Return the [X, Y] coordinate for the center point of the cell that contains the specified text.  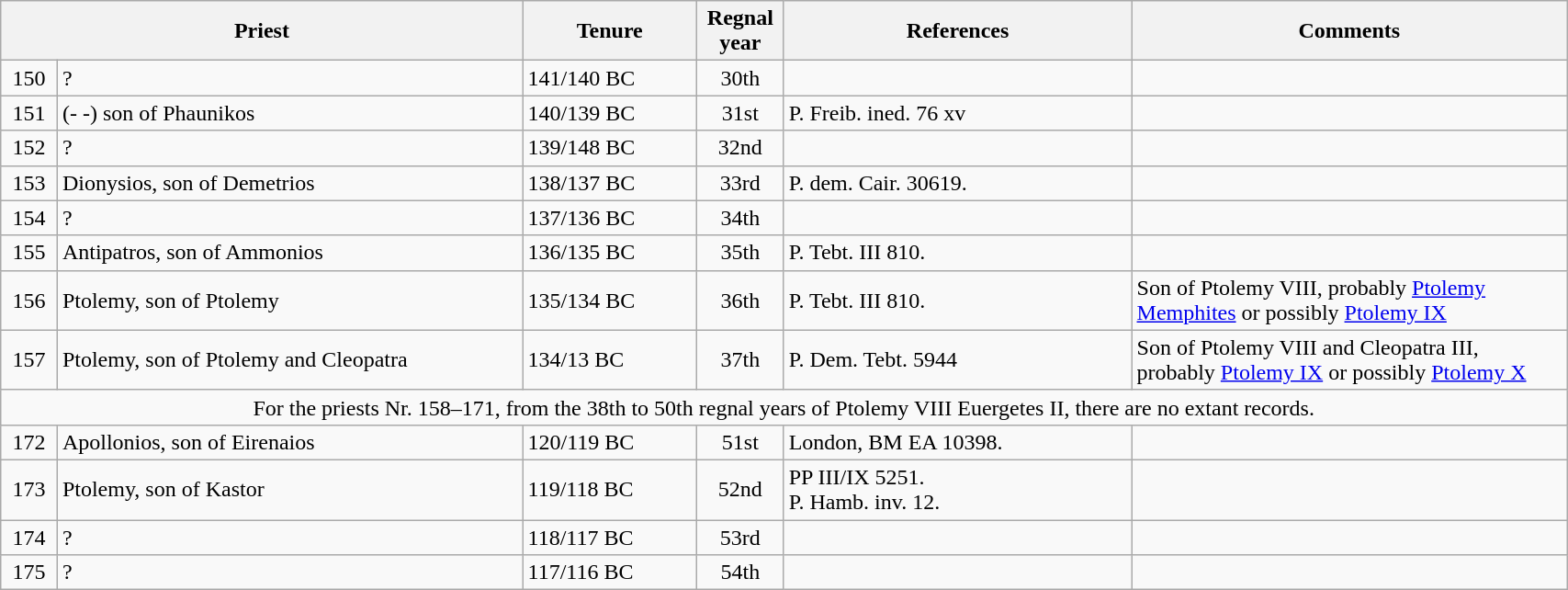
Dionysios, son of Demetrios [290, 183]
155 [29, 253]
118/117 BC [610, 538]
Son of Ptolemy VIII and Cleopatra III, probably Ptolemy IX or possibly Ptolemy X [1349, 360]
139/148 BC [610, 148]
117/116 BC [610, 573]
53rd [740, 538]
37th [740, 360]
33rd [740, 183]
30th [740, 78]
119/118 BC [610, 489]
137/136 BC [610, 218]
Apollonios, son of Eirenaios [290, 442]
P. dem. Cair. 30619. [957, 183]
173 [29, 489]
36th [740, 300]
54th [740, 573]
120/119 BC [610, 442]
138/137 BC [610, 183]
153 [29, 183]
174 [29, 538]
136/135 BC [610, 253]
Regnal year [740, 31]
141/140 BC [610, 78]
Priest [262, 31]
175 [29, 573]
35th [740, 253]
Ptolemy, son of Kastor [290, 489]
52nd [740, 489]
Antipatros, son of Ammonios [290, 253]
31st [740, 113]
152 [29, 148]
32nd [740, 148]
51st [740, 442]
156 [29, 300]
P. Dem. Tebt. 5944 [957, 360]
Comments [1349, 31]
Son of Ptolemy VIII, probably Ptolemy Memphites or possibly Ptolemy IX [1349, 300]
Tenure [610, 31]
London, BM EA 10398. [957, 442]
157 [29, 360]
Ptolemy, son of Ptolemy and Cleopatra [290, 360]
154 [29, 218]
(- -) son of Phaunikos [290, 113]
134/13 BC [610, 360]
172 [29, 442]
P. Freib. ined. 76 xv [957, 113]
PP III/IX 5251.P. Hamb. inv. 12. [957, 489]
References [957, 31]
135/134 BC [610, 300]
Ptolemy, son of Ptolemy [290, 300]
34th [740, 218]
150 [29, 78]
For the priests Nr. 158–171, from the 38th to 50th regnal years of Ptolemy VIII Euergetes II, there are no extant records. [784, 407]
140/139 BC [610, 113]
151 [29, 113]
